Output the (X, Y) coordinate of the center of the cell containing the given text.  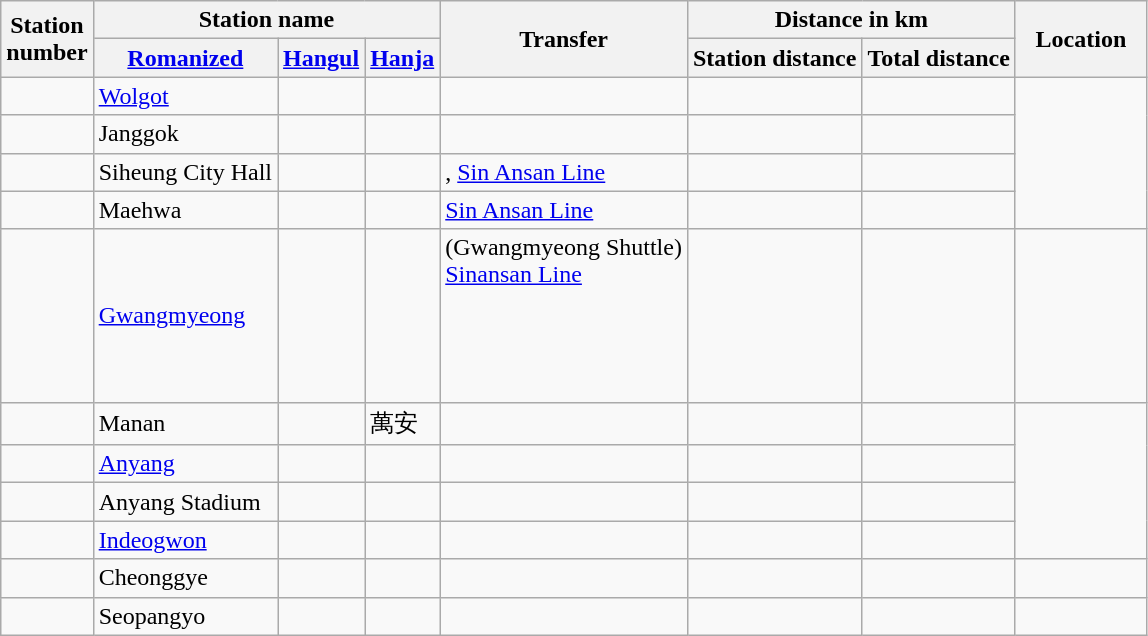
Hanja (402, 58)
Distance in km (851, 20)
萬安 (402, 424)
Total distance (939, 58)
Anyang Stadium (185, 502)
Sin Ansan Line (564, 210)
Transfer (564, 39)
, Sin Ansan Line (564, 172)
Maehwa (185, 210)
Seopangyo (185, 616)
Gwangmyeong (185, 316)
Manan (185, 424)
Station distance (774, 58)
Romanized (185, 58)
Wolgot (185, 96)
Cheonggye (185, 578)
(Gwangmyeong Shuttle) Sinansan Line (564, 316)
Siheung City Hall (185, 172)
Location (1080, 39)
Indeogwon (185, 540)
Janggok (185, 134)
Station name (266, 20)
Anyang (185, 464)
Stationnumber (47, 39)
Hangul (322, 58)
